Pinpoint the cell where the given text exists, returning its [X, Y] midpoint coordinate. 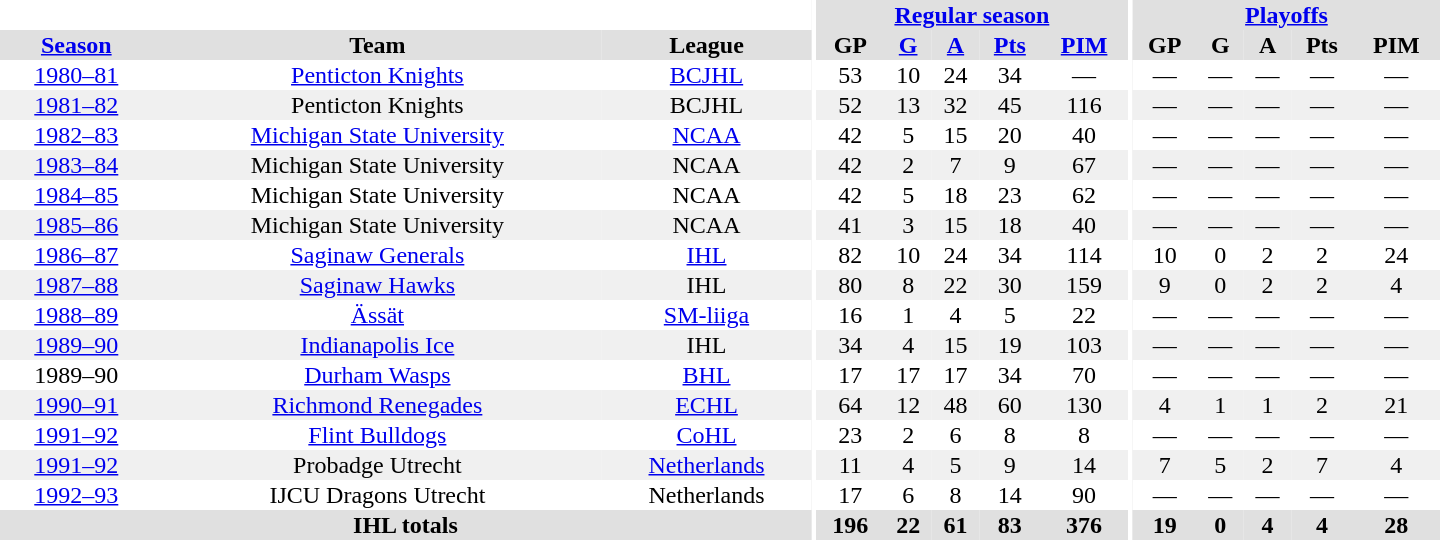
48 [956, 405]
League [706, 45]
Flint Bulldogs [378, 435]
1990–91 [76, 405]
Playoffs [1286, 15]
20 [1010, 135]
1981–82 [76, 105]
1988–89 [76, 315]
SM-liiga [706, 315]
16 [850, 315]
Ässät [378, 315]
196 [850, 525]
52 [850, 105]
1984–85 [76, 195]
IHL totals [406, 525]
1982–83 [76, 135]
376 [1084, 525]
130 [1084, 405]
62 [1084, 195]
CoHL [706, 435]
70 [1084, 375]
Saginaw Hawks [378, 285]
Season [76, 45]
90 [1084, 495]
Durham Wasps [378, 375]
Regular season [972, 15]
30 [1010, 285]
1992–93 [76, 495]
45 [1010, 105]
114 [1084, 255]
64 [850, 405]
Richmond Renegades [378, 405]
116 [1084, 105]
60 [1010, 405]
12 [908, 405]
80 [850, 285]
Probadge Utrecht [378, 465]
28 [1396, 525]
3 [908, 225]
83 [1010, 525]
Team [378, 45]
159 [1084, 285]
41 [850, 225]
1983–84 [76, 165]
32 [956, 105]
ECHL [706, 405]
11 [850, 465]
53 [850, 75]
103 [1084, 345]
13 [908, 105]
1980–81 [76, 75]
IJCU Dragons Utrecht [378, 495]
BHL [706, 375]
Saginaw Generals [378, 255]
67 [1084, 165]
1985–86 [76, 225]
1987–88 [76, 285]
61 [956, 525]
21 [1396, 405]
Indianapolis Ice [378, 345]
82 [850, 255]
1986–87 [76, 255]
